Return (x, y) of the center of cell containing provided text 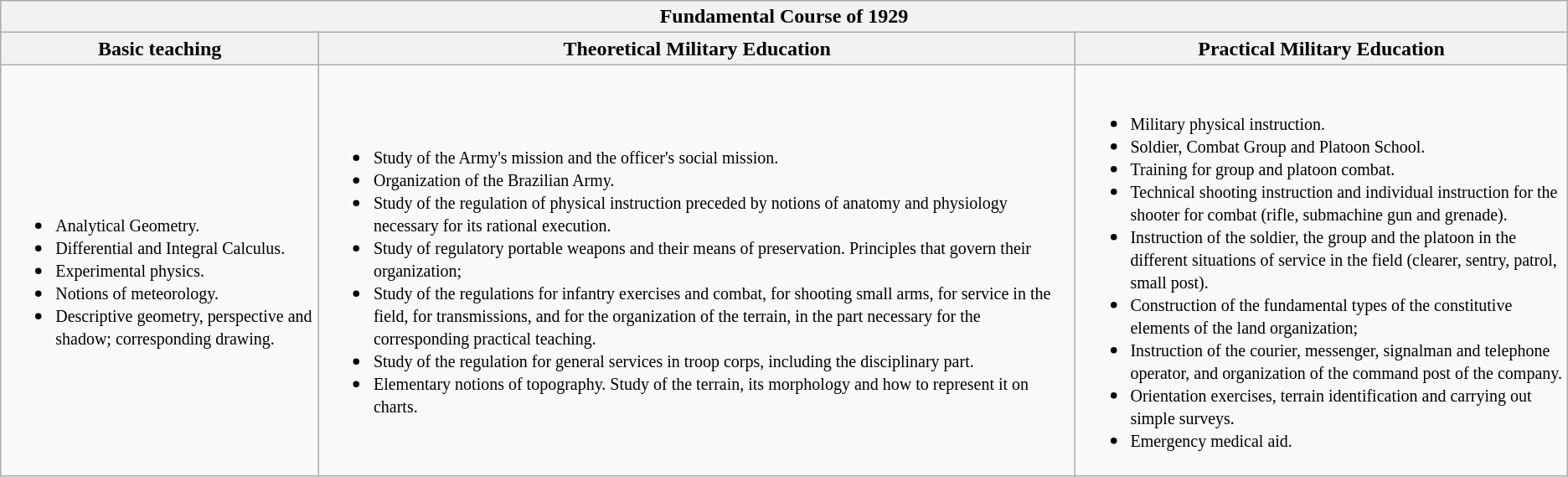
Theoretical Military Education (697, 49)
Practical Military Education (1322, 49)
Basic teaching (160, 49)
Fundamental Course of 1929 (784, 17)
